Locate the cell with the specified text and output its (X, Y) center coordinate. 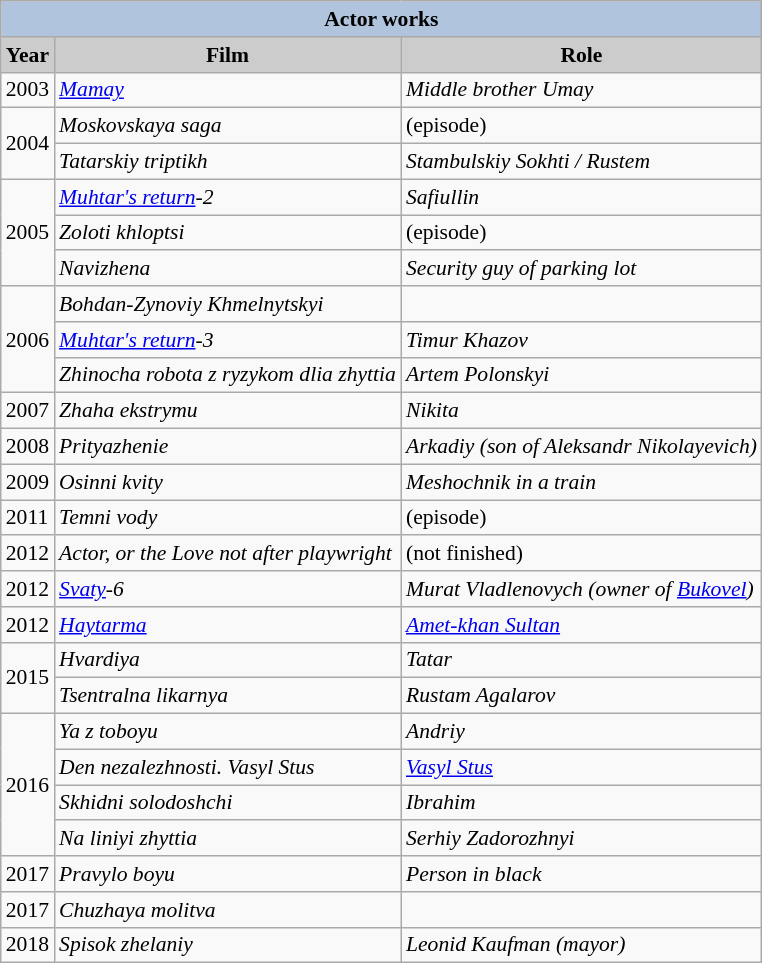
Vasyl Stus (582, 767)
Pravylo boyu (228, 874)
Andriy (582, 732)
Zhinocha robota z ryzykom dlia zhyttia (228, 375)
Ibrahim (582, 803)
2015 (28, 678)
2009 (28, 482)
Film (228, 55)
Bohdan-Zynoviy Khmelnytskyi (228, 304)
Person in black (582, 874)
Temni vody (228, 518)
Den nezalezhnosti. Vasyl Stus (228, 767)
2005 (28, 232)
Nikita (582, 411)
Moskovskaya saga (228, 126)
Year (28, 55)
Svaty-6 (228, 589)
Security guy of parking lot (582, 269)
Amet-khan Sultan (582, 625)
Artem Polonskyi (582, 375)
Ya z toboyu (228, 732)
Rustam Agalarov (582, 696)
2003 (28, 90)
Hvardiya (228, 660)
Murat Vladlenovych (owner of Bukovel) (582, 589)
2008 (28, 447)
Meshochnik in a train (582, 482)
Actor works (382, 19)
Mamay (228, 90)
Tsentralna likarnya (228, 696)
Skhidni solodoshchi (228, 803)
Muhtar's return-2 (228, 197)
Zhaha ekstrymu (228, 411)
Haytarma (228, 625)
Timur Khazov (582, 340)
Muhtar's return-3 (228, 340)
Prityazhenie (228, 447)
Chuzhaya molitva (228, 910)
Tatar (582, 660)
Spisok zhelaniy (228, 945)
2007 (28, 411)
Middle brother Umay (582, 90)
Tatarskiy triptikh (228, 162)
Osinni kvity (228, 482)
(not finished) (582, 554)
2006 (28, 340)
Arkadiy (son of Aleksandr Nikolayevich) (582, 447)
Na liniyi zhyttia (228, 839)
Actor, or the Love not after playwright (228, 554)
Zoloti khloptsi (228, 233)
Leonid Kaufman (mayor) (582, 945)
2016 (28, 785)
2018 (28, 945)
2011 (28, 518)
Stambulskiy Sokhti / Rustem (582, 162)
Serhiy Zadorozhnyi (582, 839)
Safiullin (582, 197)
Navizhena (228, 269)
2004 (28, 144)
Role (582, 55)
